For the text-containing cell, return its midpoint in [x, y] coordinate format. 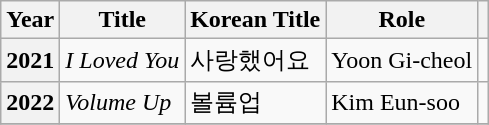
Year [30, 20]
Korean Title [256, 20]
볼륨업 [256, 102]
Volume Up [122, 102]
Kim Eun-soo [402, 102]
I Loved You [122, 60]
사랑했어요 [256, 60]
Title [122, 20]
2021 [30, 60]
Yoon Gi-cheol [402, 60]
2022 [30, 102]
Role [402, 20]
